Capture the cell that displays the provided text and extract its [X, Y] central coordinate. 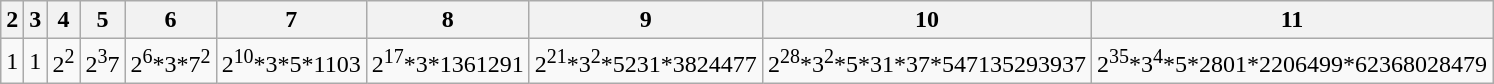
11 [1292, 20]
237 [102, 62]
10 [926, 20]
22 [64, 62]
3 [36, 20]
7 [291, 20]
6 [170, 20]
2 [12, 20]
9 [646, 20]
26*3*72 [170, 62]
4 [64, 20]
210*3*5*1103 [291, 62]
228*32*5*31*37*547135293937 [926, 62]
235*34*5*2801*2206499*62368028479 [1292, 62]
8 [448, 20]
217*3*1361291 [448, 62]
5 [102, 20]
221*32*5231*3824477 [646, 62]
